Extract the [X, Y] coordinate from the center of the cell holding the provided text.  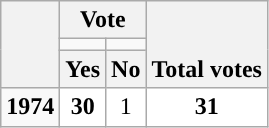
1 [126, 107]
1974 [30, 107]
No [126, 69]
Vote [103, 20]
31 [207, 107]
30 [83, 107]
Yes [83, 69]
Total votes [207, 44]
